Determine the [x, y] coordinate at the center of the cell enclosing the given text.  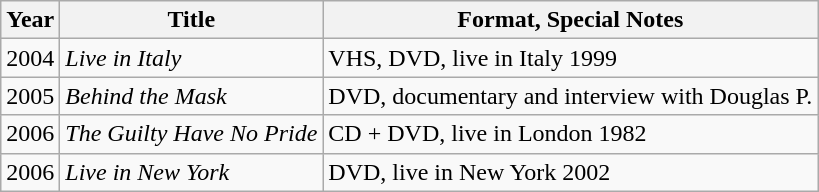
Live in Italy [192, 58]
Behind the Mask [192, 96]
Year [30, 20]
2005 [30, 96]
DVD, documentary and interview with Douglas P. [570, 96]
Format, Special Notes [570, 20]
The Guilty Have No Pride [192, 134]
DVD, live in New York 2002 [570, 172]
VHS, DVD, live in Italy 1999 [570, 58]
Title [192, 20]
Live in New York [192, 172]
2004 [30, 58]
CD + DVD, live in London 1982 [570, 134]
